For the text-containing cell, return its midpoint in [X, Y] coordinate format. 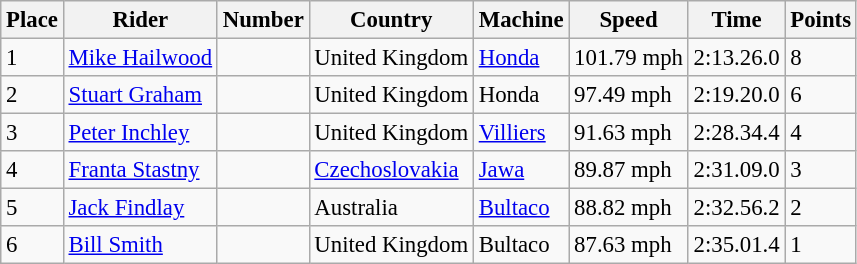
Number [263, 20]
89.87 mph [628, 170]
87.63 mph [628, 245]
2:31.09.0 [736, 170]
Time [736, 20]
Franta Stastny [140, 170]
2:19.20.0 [736, 95]
Jack Findlay [140, 208]
Villiers [520, 133]
2:35.01.4 [736, 245]
2:32.56.2 [736, 208]
Place [32, 20]
2:28.34.4 [736, 133]
88.82 mph [628, 208]
Machine [520, 20]
Points [820, 20]
Country [391, 20]
Stuart Graham [140, 95]
2:13.26.0 [736, 58]
Speed [628, 20]
5 [32, 208]
Mike Hailwood [140, 58]
101.79 mph [628, 58]
91.63 mph [628, 133]
Rider [140, 20]
Bill Smith [140, 245]
Jawa [520, 170]
Australia [391, 208]
Peter Inchley [140, 133]
97.49 mph [628, 95]
Czechoslovakia [391, 170]
8 [820, 58]
